Provide the [X, Y] coordinate of the cell's center where the given text is located.  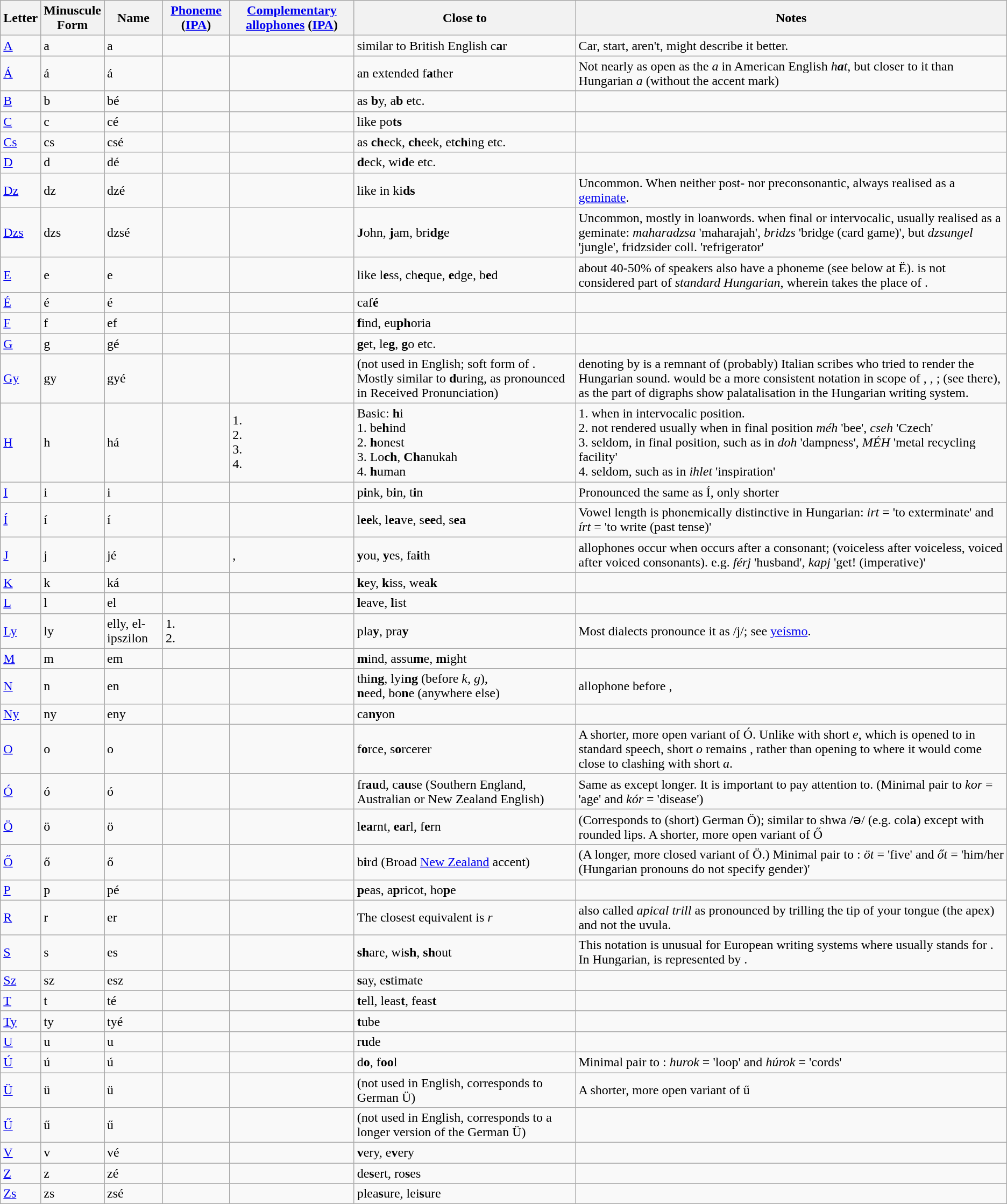
deck, wide etc. [465, 162]
(Corresponds to (short) German Ö); similar to shwa /ə/ (e.g. cola) except with rounded lips. A shorter, more open variant of Ő [791, 826]
café [465, 302]
f [73, 323]
G [20, 344]
Dzs [20, 232]
Pronounced the same as Í, only shorter [791, 492]
Car, start, aren't, might describe it better. [791, 46]
cé [133, 122]
dzé [133, 190]
zs [73, 1194]
ny [73, 714]
(not used in English, corresponds to German Ü) [465, 1090]
allophone before , [791, 686]
Cs [20, 142]
Vowel length is phonemically distinctive in Hungarian: irt = 'to exterminate' and írt = 'to write (past tense)' [791, 520]
V [20, 1153]
tell, least, feast [465, 1001]
Ő [20, 862]
John, jam, bridge [465, 232]
Dz [20, 190]
Complementary allophones (IPA) [292, 18]
(not used in English, corresponds to a longer version of the German Ü) [465, 1125]
like in kids [465, 190]
Ú [20, 1062]
ef [133, 323]
you, yes, faith [465, 555]
bird (Broad New Zealand accent) [465, 862]
leek, leave, seed, sea [465, 520]
zsé [133, 1194]
as by, ab etc. [465, 101]
Same as except longer. It is important to pay attention to. (Minimal pair to kor = 'age' and kór = 'disease') [791, 791]
(A longer, more closed variant of Ö.) Minimal pair to : öt = 'five' and őt = 'him/her (Hungarian pronouns do not specify gender)' [791, 862]
b [73, 101]
thing, lying (before k, g), need, bone (anywhere else) [465, 686]
I [20, 492]
very, every [465, 1153]
k [73, 583]
find, euphoria [465, 323]
ká [133, 583]
D [20, 162]
T [20, 1001]
MinusculeForm [73, 18]
play, pray [465, 631]
n [73, 686]
H [20, 443]
tube [465, 1021]
O [20, 749]
say, estimate [465, 980]
c [73, 122]
d [73, 162]
mind, assume, might [465, 658]
F [20, 323]
P [20, 890]
dz [73, 190]
N [20, 686]
1. 2. [196, 631]
Sz [20, 980]
similar to British English car [465, 46]
Ó [20, 791]
like less, cheque, edge, bed [465, 274]
g [73, 344]
Ly [20, 631]
canyon [465, 714]
Z [20, 1173]
, [292, 555]
p [73, 890]
em [133, 658]
K [20, 583]
en [133, 686]
pink, bin, tin [465, 492]
Ty [20, 1021]
Ű [20, 1125]
B [20, 101]
ty [73, 1021]
es [133, 952]
(not used in English; soft form of . Mostly similar to during, as pronounced in Received Pronunciation) [465, 379]
U [20, 1042]
as check, cheek, etching etc. [465, 142]
sz [73, 980]
Not nearly as open as the a in American English hat, but closer to it than Hungarian a (without the accent mark) [791, 73]
Í [20, 520]
about 40-50% of speakers also have a phoneme (see below at Ë). is not considered part of standard Hungarian, wherein takes the place of . [791, 274]
fraud, cause (Southern England, Australian or New Zealand English) [465, 791]
leave, list [465, 603]
m [73, 658]
share, wish, shout [465, 952]
h [73, 443]
té [133, 1001]
Zs [20, 1194]
key, kiss, weak [465, 583]
learnt, earl, fern [465, 826]
Basic: hi 1. behind2. honest 3. Loch, Chanukah 4. human [465, 443]
J [20, 555]
S [20, 952]
desert, roses [465, 1173]
dzs [73, 232]
Most dialects pronounce it as /j/; see yeísmo. [791, 631]
rude [465, 1042]
z [73, 1173]
A shorter, more open variant of ű [791, 1090]
A [20, 46]
Á [20, 73]
tyé [133, 1021]
Ny [20, 714]
Notes [791, 18]
el [133, 603]
1. 2. 3. 4. [292, 443]
like pots [465, 122]
gy [73, 379]
Letter [20, 18]
cs [73, 142]
dzsé [133, 232]
há [133, 443]
C [20, 122]
vé [133, 1153]
l [73, 603]
E [20, 274]
force, sorcerer [465, 749]
Uncommon. When neither post- nor preconsonantic, always realised as a geminate. [791, 190]
jé [133, 555]
Name [133, 18]
É [20, 302]
also called apical trill as pronounced by trilling the tip of your tongue (the apex) and not the uvula. [791, 918]
Ü [20, 1090]
Gy [20, 379]
get, leg, go etc. [465, 344]
This notation is unusual for European writing systems where usually stands for . In Hungarian, is represented by . [791, 952]
Phoneme (IPA) [196, 18]
pleasure, leisure [465, 1194]
ly [73, 631]
Minimal pair to : hurok = 'loop' and húrok = 'cords' [791, 1062]
esz [133, 980]
er [133, 918]
gé [133, 344]
Close to [465, 18]
an extended father [465, 73]
csé [133, 142]
The closest equivalent is r [465, 918]
peas, apricot, hope [465, 890]
zé [133, 1173]
elly, el-ipszilon [133, 631]
t [73, 1001]
M [20, 658]
v [73, 1153]
gyé [133, 379]
pé [133, 890]
R [20, 918]
bé [133, 101]
L [20, 603]
do, fool [465, 1062]
Ö [20, 826]
s [73, 952]
dé [133, 162]
eny [133, 714]
j [73, 555]
r [73, 918]
